Identify which cell holds the provided text, then report its (X, Y) central coordinate. 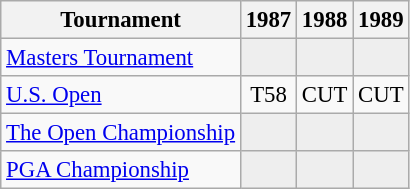
The Open Championship (121, 133)
Masters Tournament (121, 58)
1988 (325, 20)
T58 (268, 95)
1989 (381, 20)
U.S. Open (121, 95)
Tournament (121, 20)
PGA Championship (121, 170)
1987 (268, 20)
